Scan for the cell matching the given text and deliver its (X, Y) coordinate at center. 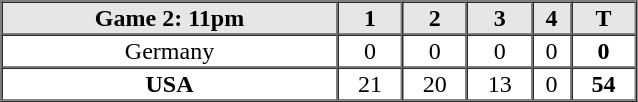
20 (434, 84)
21 (370, 84)
T (604, 18)
13 (500, 84)
USA (170, 84)
2 (434, 18)
Germany (170, 50)
4 (552, 18)
3 (500, 18)
Game 2: 11pm (170, 18)
54 (604, 84)
1 (370, 18)
